Determine the [x, y] coordinate at the center of the cell enclosing the given text.  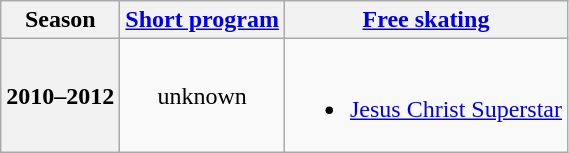
unknown [202, 96]
2010–2012 [60, 96]
Season [60, 20]
Free skating [426, 20]
Jesus Christ Superstar [426, 96]
Short program [202, 20]
